Extract the (X, Y) coordinate from the center of the cell holding the provided text.  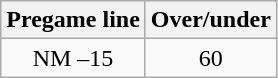
60 (210, 58)
Pregame line (74, 20)
Over/under (210, 20)
NM –15 (74, 58)
